From the cell containing the given text, extract its center point as (X, Y) coordinate. 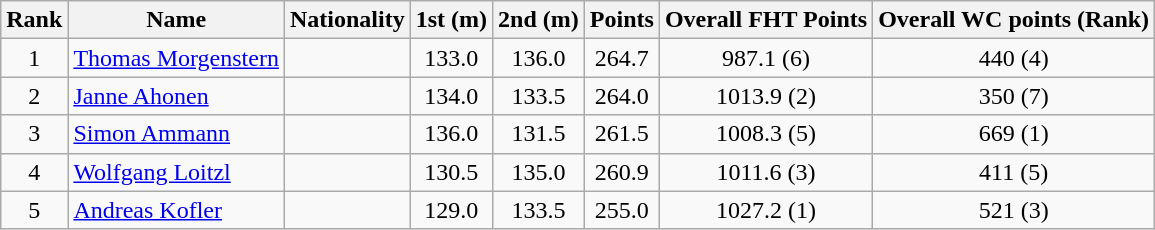
669 (1) (1014, 134)
1 (34, 58)
131.5 (539, 134)
264.0 (622, 96)
4 (34, 172)
1013.9 (2) (766, 96)
987.1 (6) (766, 58)
1st (m) (451, 20)
135.0 (539, 172)
Simon Ammann (176, 134)
264.7 (622, 58)
1011.6 (3) (766, 172)
Thomas Morgenstern (176, 58)
Overall FHT Points (766, 20)
255.0 (622, 210)
129.0 (451, 210)
130.5 (451, 172)
261.5 (622, 134)
Name (176, 20)
1027.2 (1) (766, 210)
Nationality (347, 20)
134.0 (451, 96)
Overall WC points (Rank) (1014, 20)
521 (3) (1014, 210)
2nd (m) (539, 20)
133.0 (451, 58)
2 (34, 96)
Janne Ahonen (176, 96)
440 (4) (1014, 58)
260.9 (622, 172)
Rank (34, 20)
411 (5) (1014, 172)
Wolfgang Loitzl (176, 172)
Andreas Kofler (176, 210)
3 (34, 134)
350 (7) (1014, 96)
5 (34, 210)
1008.3 (5) (766, 134)
Points (622, 20)
